Pinpoint the cell where the given text exists, returning its (x, y) midpoint coordinate. 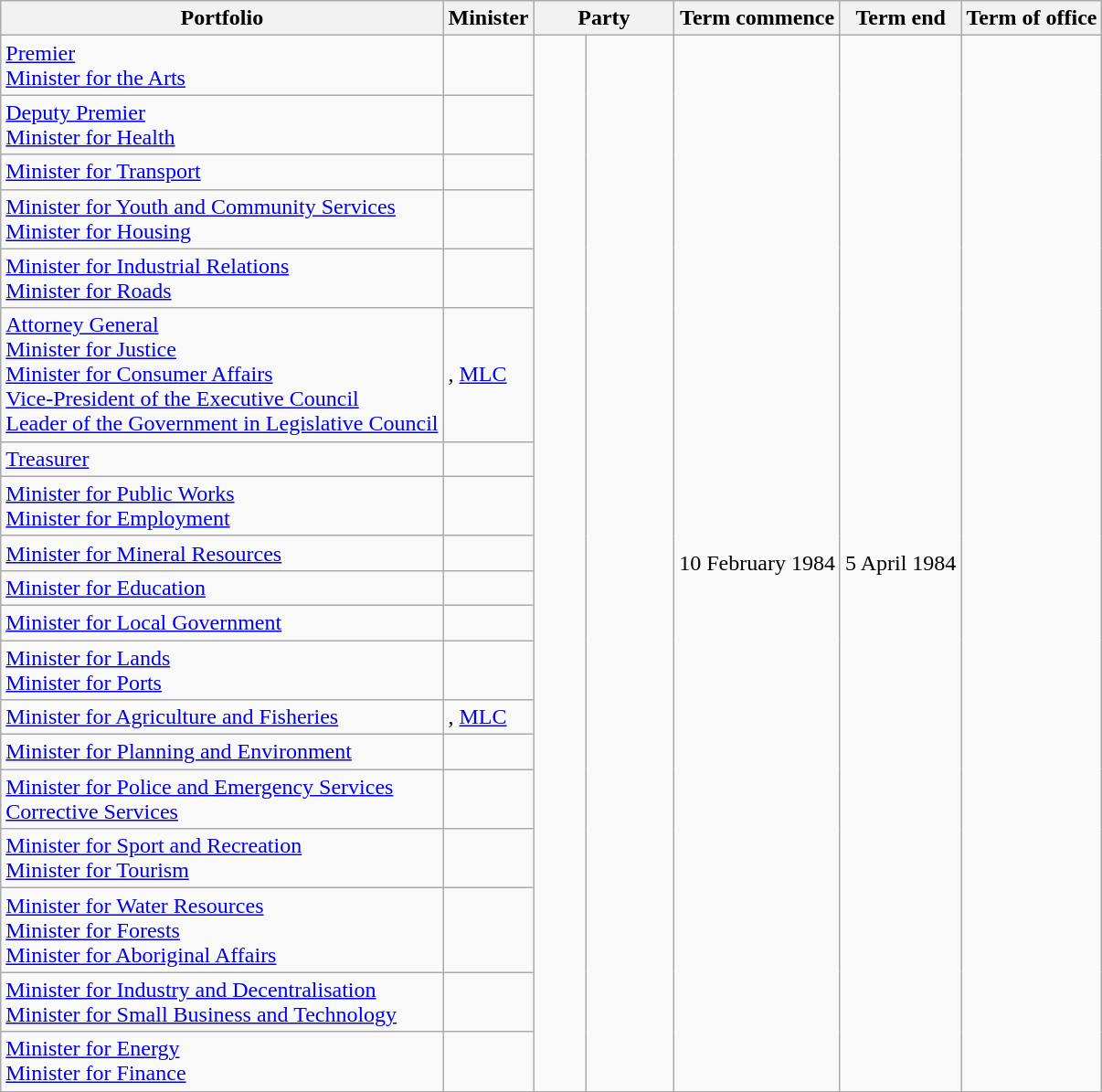
Term end (900, 18)
Minister for Youth and Community ServicesMinister for Housing (222, 219)
Minister for Planning and Environment (222, 752)
Minister (488, 18)
Treasurer (222, 459)
Party (604, 18)
Term commence (758, 18)
5 April 1984 (900, 563)
Minister for Mineral Resources (222, 553)
Minister for Agriculture and Fisheries (222, 717)
Minister for Public WorksMinister for Employment (222, 506)
Minister for Transport (222, 172)
Minister for LandsMinister for Ports (222, 669)
Minister for Industrial RelationsMinister for Roads (222, 278)
Portfolio (222, 18)
Minister for Sport and RecreationMinister for Tourism (222, 859)
Term of office (1032, 18)
Minister for Water ResourcesMinister for ForestsMinister for Aboriginal Affairs (222, 930)
Minister for EnergyMinister for Finance (222, 1062)
10 February 1984 (758, 563)
Minister for Industry and DecentralisationMinister for Small Business and Technology (222, 1002)
PremierMinister for the Arts (222, 66)
Minister for Education (222, 588)
Minister for Police and Emergency ServicesCorrective Services (222, 799)
Minister for Local Government (222, 622)
Deputy PremierMinister for Health (222, 124)
